Provide the [X, Y] coordinate of the cell's center where the given text is located.  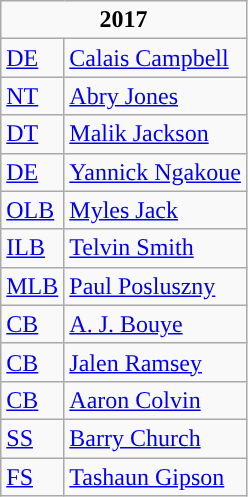
2017 [124, 20]
Calais Campbell [156, 58]
Tashaun Gipson [156, 477]
Paul Posluszny [156, 286]
Yannick Ngakoue [156, 172]
NT [32, 96]
Malik Jackson [156, 134]
Jalen Ramsey [156, 362]
Myles Jack [156, 210]
DT [32, 134]
Barry Church [156, 438]
Telvin Smith [156, 248]
FS [32, 477]
OLB [32, 210]
MLB [32, 286]
SS [32, 438]
ILB [32, 248]
Aaron Colvin [156, 400]
Abry Jones [156, 96]
A. J. Bouye [156, 324]
